Provide the (x, y) coordinate of the cell's center where the given text is located.  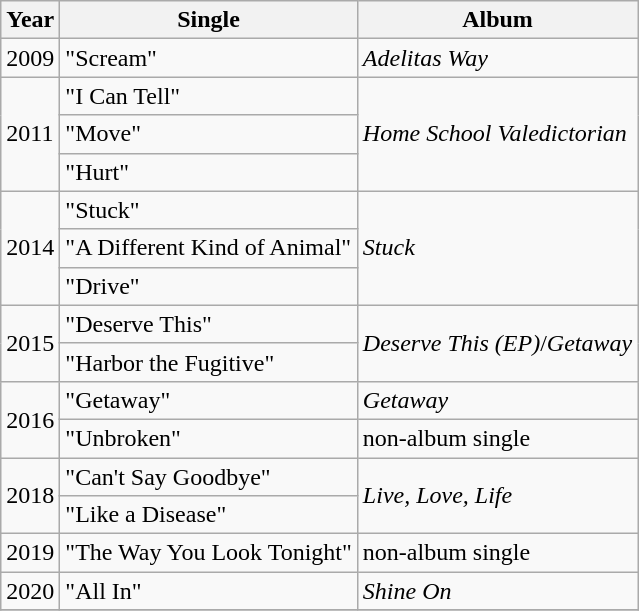
"All In" (209, 591)
Album (497, 20)
Getaway (497, 400)
"Move" (209, 134)
Deserve This (EP)/Getaway (497, 343)
2015 (30, 343)
2011 (30, 134)
Year (30, 20)
"Unbroken" (209, 438)
"Can't Say Goodbye" (209, 477)
2018 (30, 496)
2019 (30, 553)
Single (209, 20)
"I Can Tell" (209, 96)
Stuck (497, 248)
"Getaway" (209, 400)
"Stuck" (209, 210)
"Drive" (209, 286)
"Deserve This" (209, 324)
"The Way You Look Tonight" (209, 553)
2016 (30, 419)
"Scream" (209, 58)
"Hurt" (209, 172)
2014 (30, 248)
Shine On (497, 591)
"Like a Disease" (209, 515)
Adelitas Way (497, 58)
Home School Valedictorian (497, 134)
Live, Love, Life (497, 496)
2020 (30, 591)
2009 (30, 58)
"Harbor the Fugitive" (209, 362)
"A Different Kind of Animal" (209, 248)
